Search for the cell housing the specified text and yield its (x, y) center coordinate. 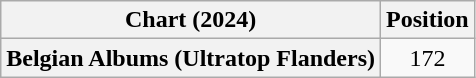
Position (428, 20)
172 (428, 58)
Chart (2024) (191, 20)
Belgian Albums (Ultratop Flanders) (191, 58)
